Output the [x, y] coordinate of the center of the cell containing the given text.  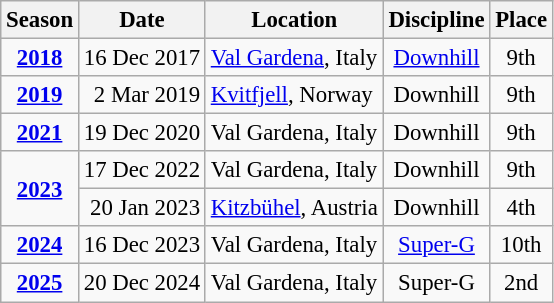
2024 [40, 245]
Kvitfjell, Norway [294, 95]
2019 [40, 95]
2023 [40, 188]
16 Dec 2023 [142, 245]
10th [521, 245]
Kitzbühel, Austria [294, 208]
2nd [521, 283]
16 Dec 2017 [142, 58]
2021 [40, 133]
20 Dec 2024 [142, 283]
Date [142, 20]
2018 [40, 58]
19 Dec 2020 [142, 133]
Season [40, 20]
Discipline [436, 20]
2 Mar 2019 [142, 95]
4th [521, 208]
20 Jan 2023 [142, 208]
17 Dec 2022 [142, 170]
2025 [40, 283]
Place [521, 20]
Location [294, 20]
